Output the (X, Y) coordinate of the center of the cell containing the given text.  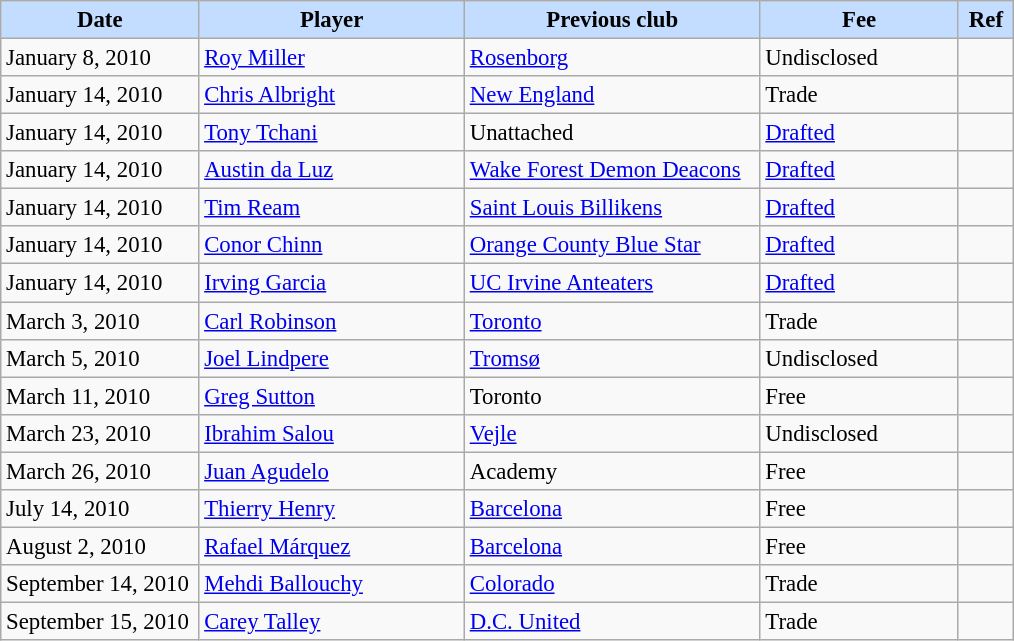
September 14, 2010 (100, 584)
Tim Ream (332, 208)
Player (332, 20)
Thierry Henry (332, 509)
Ref (986, 20)
Joel Lindpere (332, 358)
Previous club (612, 20)
August 2, 2010 (100, 546)
Irving Garcia (332, 283)
March 11, 2010 (100, 396)
March 3, 2010 (100, 321)
Academy (612, 471)
March 23, 2010 (100, 433)
Roy Miller (332, 58)
Conor Chinn (332, 245)
Mehdi Ballouchy (332, 584)
Fee (859, 20)
Vejle (612, 433)
Ibrahim Salou (332, 433)
Carl Robinson (332, 321)
Rafael Márquez (332, 546)
Tony Tchani (332, 133)
Colorado (612, 584)
March 26, 2010 (100, 471)
Juan Agudelo (332, 471)
Rosenborg (612, 58)
September 15, 2010 (100, 621)
D.C. United (612, 621)
Unattached (612, 133)
Greg Sutton (332, 396)
July 14, 2010 (100, 509)
January 8, 2010 (100, 58)
Date (100, 20)
New England (612, 95)
March 5, 2010 (100, 358)
Carey Talley (332, 621)
Austin da Luz (332, 170)
Orange County Blue Star (612, 245)
Chris Albright (332, 95)
Wake Forest Demon Deacons (612, 170)
Saint Louis Billikens (612, 208)
UC Irvine Anteaters (612, 283)
Tromsø (612, 358)
